Locate the cell with the specified text and output its [x, y] center coordinate. 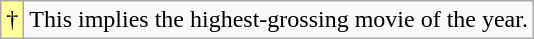
† [12, 20]
This implies the highest-grossing movie of the year. [279, 20]
